Return [x, y] of the center of cell containing provided text 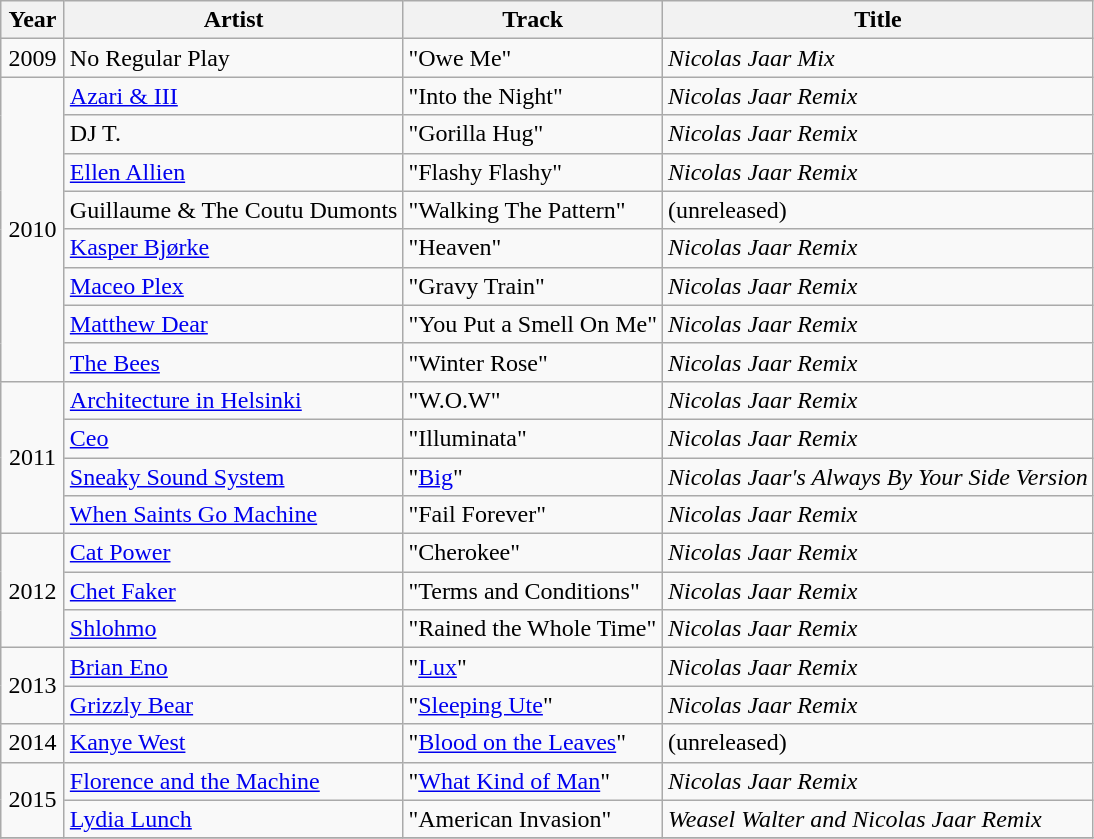
Nicolas Jaar Mix [878, 58]
Title [878, 20]
"Illuminata" [533, 438]
The Bees [234, 362]
"Into the Night" [533, 96]
Artist [234, 20]
Cat Power [234, 553]
Maceo Plex [234, 286]
2013 [33, 686]
"Fail Forever" [533, 515]
"What Kind of Man" [533, 781]
Brian Eno [234, 667]
"Gorilla Hug" [533, 134]
"Flashy Flashy" [533, 172]
"Lux" [533, 667]
Kanye West [234, 743]
"Gravy Train" [533, 286]
"You Put a Smell On Me" [533, 324]
"Blood on the Leaves" [533, 743]
"Terms and Conditions" [533, 591]
"American Invasion" [533, 819]
2012 [33, 591]
Guillaume & The Coutu Dumonts [234, 210]
Chet Faker [234, 591]
Architecture in Helsinki [234, 400]
Azari & III [234, 96]
2014 [33, 743]
Lydia Lunch [234, 819]
Nicolas Jaar's Always By Your Side Version [878, 477]
2009 [33, 58]
"Walking The Pattern" [533, 210]
Track [533, 20]
Ceo [234, 438]
Shlohmo [234, 629]
"W.O.W" [533, 400]
Weasel Walter and Nicolas Jaar Remix [878, 819]
When Saints Go Machine [234, 515]
"Rained the Whole Time" [533, 629]
"Cherokee" [533, 553]
Grizzly Bear [234, 705]
Florence and the Machine [234, 781]
No Regular Play [234, 58]
"Owe Me" [533, 58]
Year [33, 20]
"Heaven" [533, 248]
Kasper Bjørke [234, 248]
"Winter Rose" [533, 362]
"Sleeping Ute" [533, 705]
2010 [33, 229]
DJ T. [234, 134]
Sneaky Sound System [234, 477]
Matthew Dear [234, 324]
Ellen Allien [234, 172]
"Big" [533, 477]
2015 [33, 800]
2011 [33, 457]
